For the text-containing cell, return its midpoint in [x, y] coordinate format. 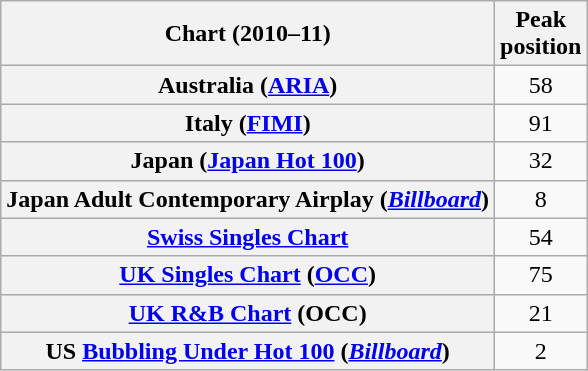
Italy (FIMI) [248, 123]
Japan (Japan Hot 100) [248, 161]
32 [541, 161]
UK R&B Chart (OCC) [248, 313]
91 [541, 123]
21 [541, 313]
Australia (ARIA) [248, 85]
Chart (2010–11) [248, 34]
Japan Adult Contemporary Airplay (Billboard) [248, 199]
54 [541, 237]
UK Singles Chart (OCC) [248, 275]
Peakposition [541, 34]
75 [541, 275]
2 [541, 351]
US Bubbling Under Hot 100 (Billboard) [248, 351]
58 [541, 85]
Swiss Singles Chart [248, 237]
8 [541, 199]
